Capture the cell that displays the provided text and extract its [X, Y] central coordinate. 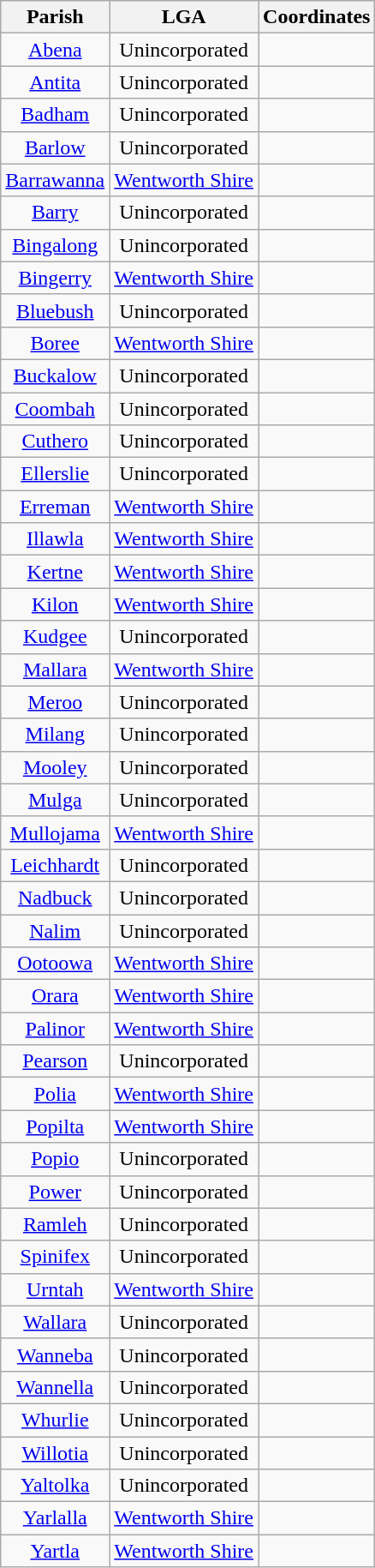
Ootoowa [55, 964]
Wanneba [55, 1355]
Antita [55, 82]
Coombah [55, 409]
Mullojama [55, 832]
Bingerry [55, 278]
Power [55, 1192]
Cuthero [55, 442]
Bingalong [55, 245]
Coordinates [317, 17]
Mooley [55, 767]
Kilon [55, 604]
Buckalow [55, 375]
Yarlalla [55, 1518]
Popio [55, 1159]
Yartla [55, 1551]
Meroo [55, 702]
Milang [55, 735]
Kertne [55, 572]
Illawla [55, 539]
Barry [55, 213]
Yaltolka [55, 1486]
Mallara [55, 670]
Willotia [55, 1453]
Nadbuck [55, 898]
Palinor [55, 1029]
Wallara [55, 1322]
Popilta [55, 1126]
Erreman [55, 507]
Orara [55, 996]
Barrawanna [55, 180]
Boree [55, 343]
Barlow [55, 147]
Ramleh [55, 1224]
Pearson [55, 1061]
Kudgee [55, 637]
Abena [55, 50]
LGA [184, 17]
Ellerslie [55, 474]
Bluebush [55, 310]
Badham [55, 115]
Whurlie [55, 1420]
Urntah [55, 1289]
Wannella [55, 1387]
Polia [55, 1094]
Leichhardt [55, 865]
Parish [55, 17]
Mulga [55, 800]
Spinifex [55, 1257]
Nalim [55, 930]
